Return the [X, Y] coordinate for the center point of the cell that contains the specified text.  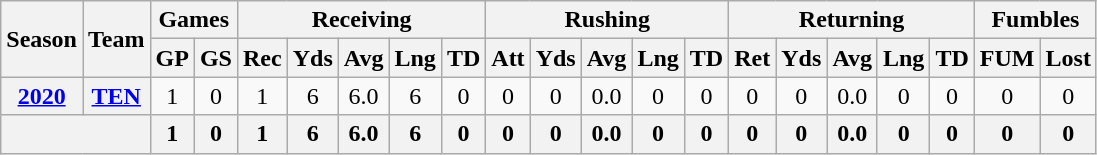
2020 [42, 96]
Returning [852, 20]
GS [216, 58]
Rec [262, 58]
Games [194, 20]
Rushing [608, 20]
Season [42, 39]
GP [172, 58]
FUM [1007, 58]
Lost [1068, 58]
Team [116, 39]
Ret [752, 58]
Att [508, 58]
Fumbles [1035, 20]
TEN [116, 96]
Receiving [361, 20]
